Extract the [x, y] coordinate from the center of the cell holding the provided text.  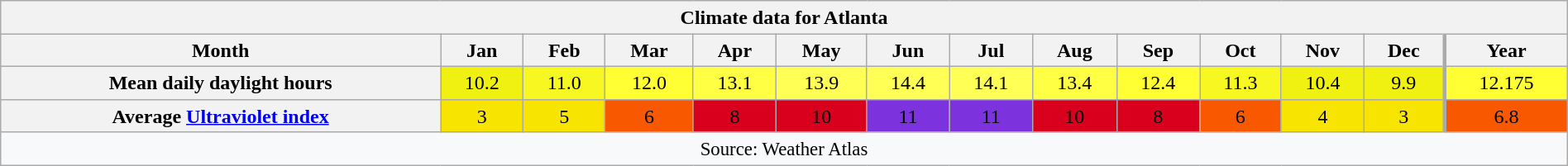
14.4 [908, 83]
12.175 [1505, 83]
Climate data for Atlanta [784, 17]
Mean daily daylight hours [221, 83]
11.0 [564, 83]
May [822, 50]
Source: Weather Atlas [784, 149]
14.1 [991, 83]
Jan [482, 50]
11.3 [1241, 83]
5 [564, 116]
13.4 [1074, 83]
6.8 [1505, 116]
4 [1322, 116]
Sep [1158, 50]
13.9 [822, 83]
13.1 [734, 83]
Year [1505, 50]
Oct [1241, 50]
12.0 [650, 83]
Average Ultraviolet index [221, 116]
Dec [1404, 50]
Nov [1322, 50]
Month [221, 50]
Aug [1074, 50]
10.2 [482, 83]
Jun [908, 50]
Mar [650, 50]
Apr [734, 50]
Jul [991, 50]
12.4 [1158, 83]
10.4 [1322, 83]
9.9 [1404, 83]
Feb [564, 50]
